Find where the given text appears and provide that cell's center as [X, Y] coordinate. 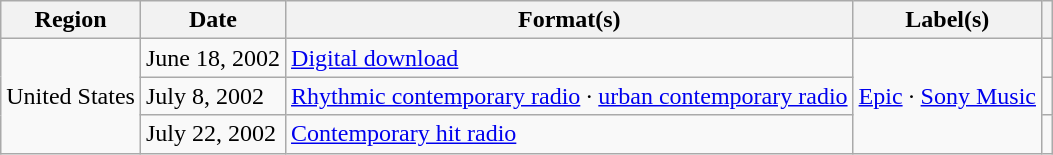
Rhythmic contemporary radio · urban contemporary radio [570, 96]
Contemporary hit radio [570, 134]
United States [71, 96]
Epic · Sony Music [947, 96]
Label(s) [947, 20]
Digital download [570, 58]
Format(s) [570, 20]
July 22, 2002 [212, 134]
July 8, 2002 [212, 96]
June 18, 2002 [212, 58]
Date [212, 20]
Region [71, 20]
